Search for the cell housing the specified text and yield its (X, Y) center coordinate. 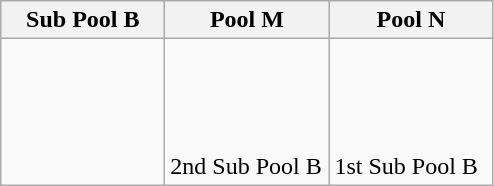
Sub Pool B (83, 20)
2nd Sub Pool B (247, 112)
Pool M (247, 20)
1st Sub Pool B (411, 112)
Pool N (411, 20)
